Search for the cell housing the specified text and yield its [x, y] center coordinate. 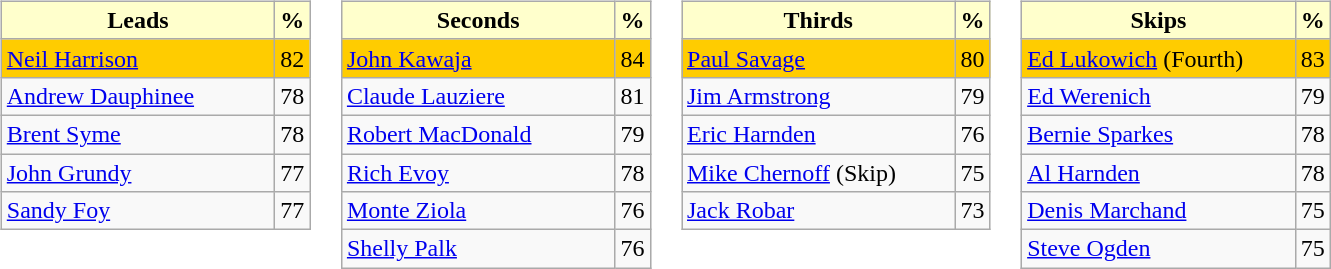
82 [292, 58]
Ed Werenich [1159, 96]
John Kawaja [478, 58]
Shelly Palk [478, 249]
Andrew Dauphinee [138, 96]
Claude Lauziere [478, 96]
John Grundy [138, 173]
Steve Ogden [1159, 249]
Denis Marchand [1159, 211]
Bernie Sparkes [1159, 134]
Jack Robar [819, 211]
Rich Evoy [478, 173]
Brent Syme [138, 134]
Monte Ziola [478, 211]
Skips [1159, 20]
Neil Harrison [138, 58]
83 [1312, 58]
84 [632, 58]
Eric Harnden [819, 134]
Jim Armstrong [819, 96]
Paul Savage [819, 58]
Mike Chernoff (Skip) [819, 173]
73 [972, 211]
80 [972, 58]
Ed Lukowich (Fourth) [1159, 58]
Al Harnden [1159, 173]
Robert MacDonald [478, 134]
81 [632, 96]
Leads [138, 20]
Seconds [478, 20]
Sandy Foy [138, 211]
Thirds [819, 20]
